Scan for the cell matching the given text and deliver its [X, Y] coordinate at center. 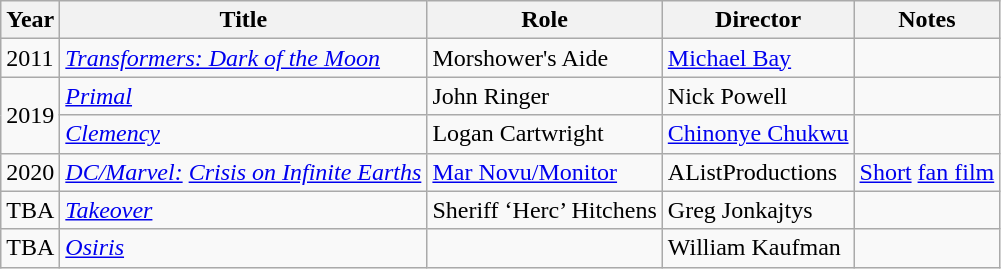
AListProductions [758, 172]
Morshower's Aide [544, 58]
Notes [927, 20]
Primal [244, 96]
Short fan film [927, 172]
Transformers: Dark of the Moon [244, 58]
Clemency [244, 134]
Greg Jonkajtys [758, 210]
2011 [30, 58]
Nick Powell [758, 96]
Role [544, 20]
Takeover [244, 210]
2019 [30, 115]
William Kaufman [758, 248]
2020 [30, 172]
Title [244, 20]
DC/Marvel: Crisis on Infinite Earths [244, 172]
Osiris [244, 248]
Michael Bay [758, 58]
Sheriff ‘Herc’ Hitchens [544, 210]
Chinonye Chukwu [758, 134]
Mar Novu/Monitor [544, 172]
Year [30, 20]
Director [758, 20]
John Ringer [544, 96]
Logan Cartwright [544, 134]
